Locate the cell with the specified text and output its (X, Y) center coordinate. 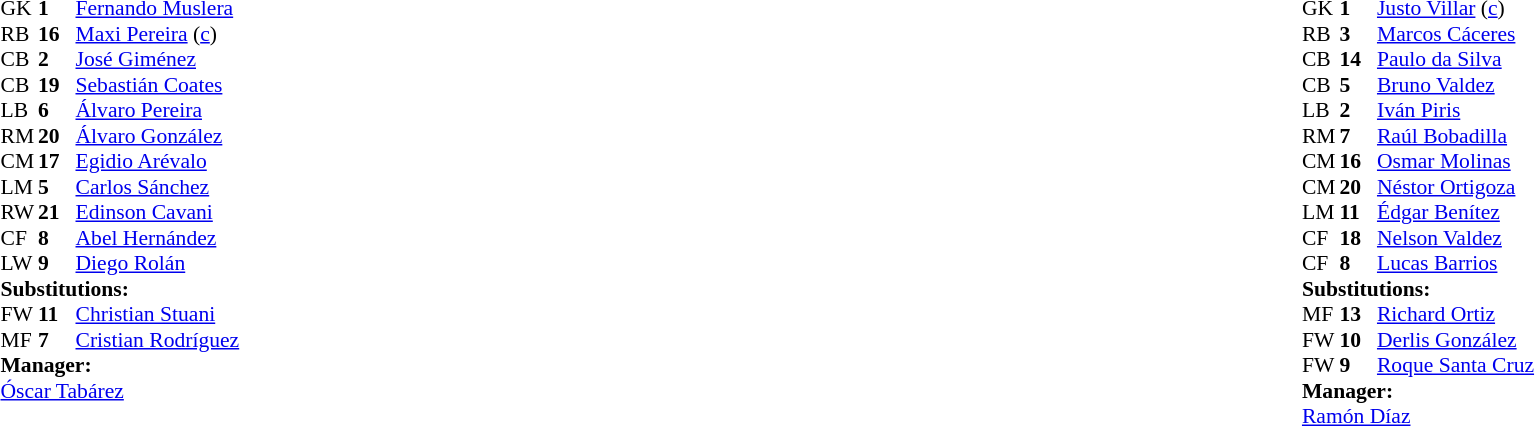
Óscar Tabárez (120, 391)
Egidio Arévalo (158, 161)
Lucas Barrios (1456, 263)
Diego Rolán (158, 263)
Paulo da Silva (1456, 59)
Iván Piris (1456, 111)
Marcos Cáceres (1456, 34)
Osmar Molinas (1456, 161)
Nelson Valdez (1456, 238)
10 (1358, 340)
Christian Stuani (158, 315)
3 (1358, 34)
Néstor Ortigoza (1456, 187)
Derlis González (1456, 340)
Sebastián Coates (158, 85)
19 (57, 85)
Raúl Bobadilla (1456, 136)
Maxi Pereira (c) (158, 34)
21 (57, 213)
Bruno Valdez (1456, 85)
Édgar Benítez (1456, 213)
José Giménez (158, 59)
18 (1358, 238)
Abel Hernández (158, 238)
Roque Santa Cruz (1456, 365)
Carlos Sánchez (158, 187)
Edinson Cavani (158, 213)
Álvaro González (158, 136)
Richard Ortiz (1456, 315)
RW (19, 213)
LW (19, 263)
17 (57, 161)
6 (57, 111)
Álvaro Pereira (158, 111)
Cristian Rodríguez (158, 340)
13 (1358, 315)
14 (1358, 59)
